Locate the cell with the specified text and output its (X, Y) center coordinate. 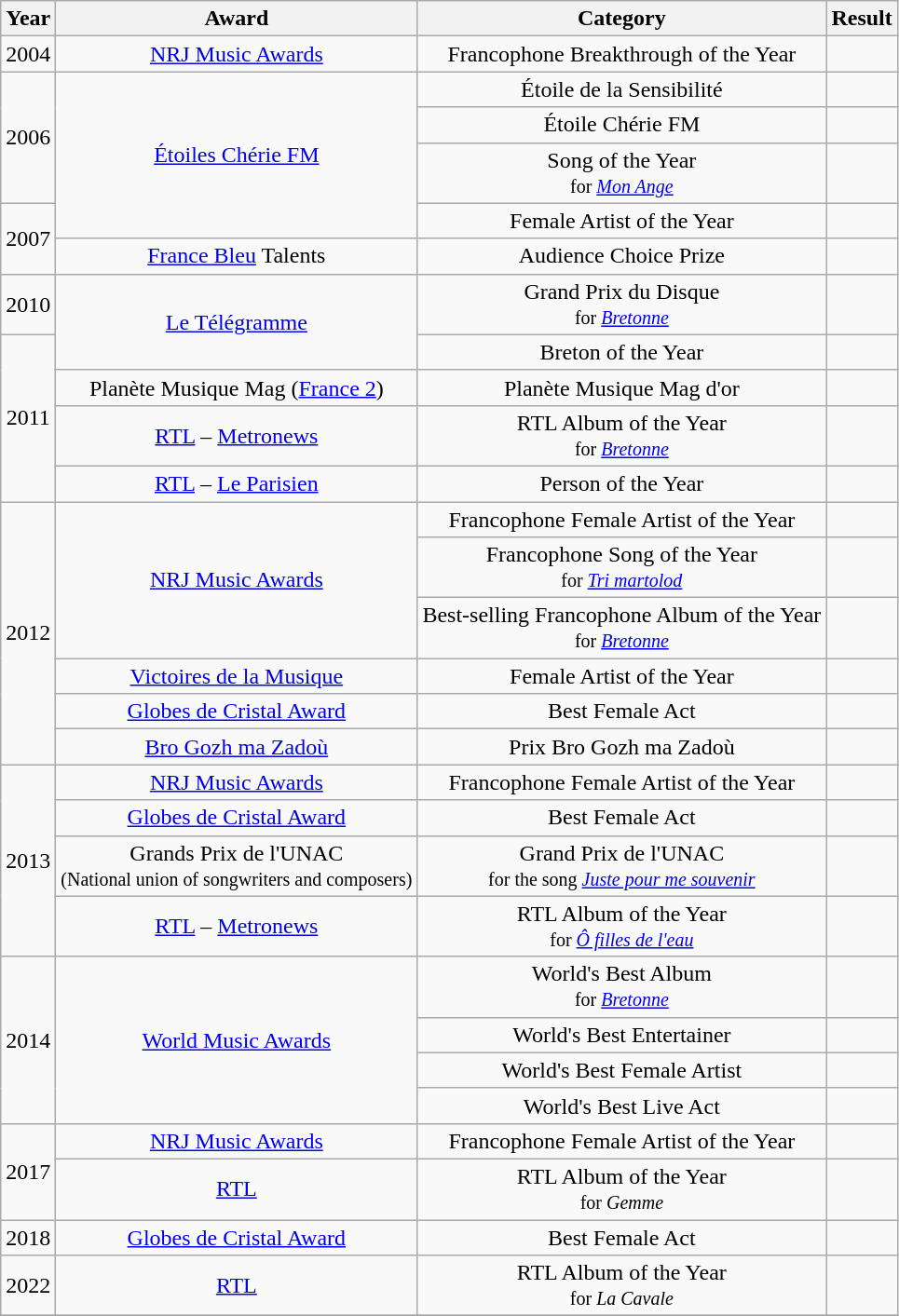
Person of the Year (622, 483)
Planète Musique Mag (France 2) (237, 387)
World Music Awards (237, 1039)
2013 (28, 861)
2012 (28, 632)
France Bleu Talents (237, 256)
Award (237, 19)
World's Best Entertainer (622, 1035)
Francophone Song of the Yearfor Tri martolod (622, 568)
Song of the Yearfor Mon Ange (622, 173)
2018 (28, 1238)
Grand Prix du Disquefor Bretonne (622, 304)
2006 (28, 138)
2010 (28, 304)
2007 (28, 238)
Grand Prix de l'UNACfor the song Juste pour me souvenir (622, 866)
Victoires de la Musique (237, 676)
Le Télégramme (237, 322)
Francophone Breakthrough of the Year (622, 54)
RTL – Le Parisien (237, 483)
Year (28, 19)
2022 (28, 1285)
2014 (28, 1039)
RTL Album of the Yearfor Gemme (622, 1188)
2004 (28, 54)
RTL Album of the Yearfor Bretonne (622, 436)
Étoiles Chérie FM (237, 155)
Breton of the Year (622, 352)
World's Best Female Artist (622, 1070)
Audience Choice Prize (622, 256)
2011 (28, 417)
Étoile Chérie FM (622, 125)
Best-selling Francophone Album of the Yearfor Bretonne (622, 628)
Grands Prix de l'UNAC(National union of songwriters and composers) (237, 866)
Planète Musique Mag d'or (622, 387)
RTL Album of the Yearfor La Cavale (622, 1285)
World's Best Live Act (622, 1106)
Result (862, 19)
Category (622, 19)
Étoile de la Sensibilité (622, 89)
2017 (28, 1172)
Bro Gozh ma Zadoù (237, 747)
World's Best Albumfor Bretonne (622, 987)
RTL Album of the Yearfor Ô filles de l'eau (622, 926)
Prix Bro Gozh ma Zadoù (622, 747)
